Scan for the cell matching the given text and deliver its (x, y) coordinate at center. 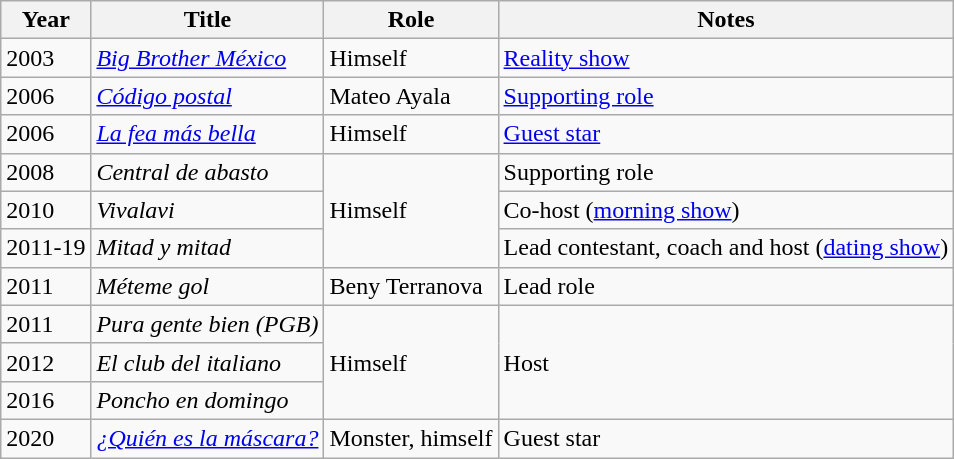
Monster, himself (411, 438)
Código postal (208, 96)
Notes (726, 20)
Host (726, 362)
2011-19 (46, 248)
Beny Terranova (411, 286)
Lead role (726, 286)
La fea más bella (208, 134)
Reality show (726, 58)
El club del italiano (208, 362)
Poncho en domingo (208, 400)
Pura gente bien (PGB) (208, 324)
¿Quién es la máscara? (208, 438)
Mitad y mitad (208, 248)
Co-host (morning show) (726, 210)
Title (208, 20)
2008 (46, 172)
Role (411, 20)
Vivalavi (208, 210)
Year (46, 20)
2020 (46, 438)
2016 (46, 400)
2003 (46, 58)
Lead contestant, coach and host (dating show) (726, 248)
Central de abasto (208, 172)
Méteme gol (208, 286)
2012 (46, 362)
Big Brother México (208, 58)
Mateo Ayala (411, 96)
2010 (46, 210)
